Locate the cell with the specified text and output its (x, y) center coordinate. 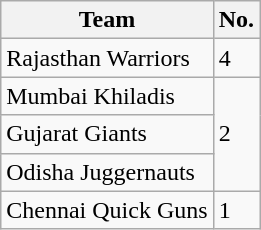
4 (236, 58)
Chennai Quick Guns (107, 210)
Mumbai Khiladis (107, 96)
Team (107, 20)
2 (236, 134)
Odisha Juggernauts (107, 172)
No. (236, 20)
Rajasthan Warriors (107, 58)
1 (236, 210)
Gujarat Giants (107, 134)
